Search for the cell housing the specified text and yield its [X, Y] center coordinate. 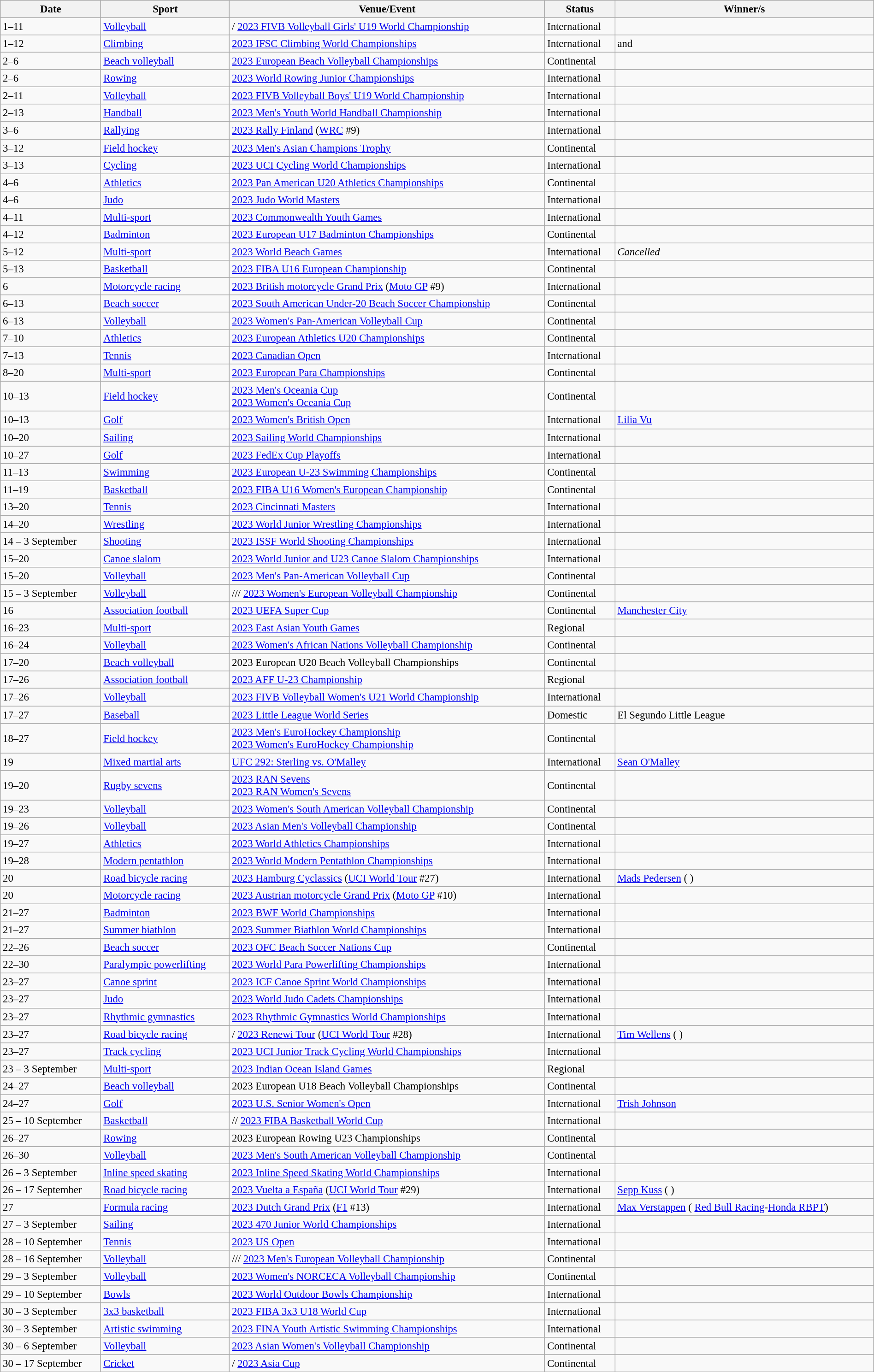
2023 Summer Biathlon World Championships [387, 930]
18–27 [51, 738]
2023 ISSF World Shooting Championships [387, 542]
2023 Dutch Grand Prix (F1 #13) [387, 1207]
2023 European Para Championships [387, 373]
8–20 [51, 373]
2023 IFSC Climbing World Championships [387, 44]
2023 World Para Powerlifting Championships [387, 965]
19–23 [51, 809]
/ 2023 FIVB Volleyball Girls' U19 World Championship [387, 27]
Paralympic powerlifting [165, 965]
2023 World Modern Pentathlon Championships [387, 861]
3x3 basketball [165, 1311]
5–13 [51, 269]
2023 Women's South American Volleyball Championship [387, 809]
3–6 [51, 130]
Formula racing [165, 1207]
26–30 [51, 1155]
Lilia Vu [744, 420]
26–27 [51, 1138]
2023 470 Junior World Championships [387, 1225]
Shooting [165, 542]
2023 FIVB Volleyball Women's U21 World Championship [387, 697]
4–11 [51, 217]
7–13 [51, 356]
Track cycling [165, 1051]
27 [51, 1207]
30 – 17 September [51, 1363]
2023 Little League World Series [387, 715]
2023 World Judo Cadets Championships [387, 1000]
2023 OFC Beach Soccer Nations Cup [387, 948]
22–30 [51, 965]
/ 2023 Renewi Tour (UCI World Tour #28) [387, 1034]
Venue/Event [387, 9]
30 – 6 September [51, 1346]
Canoe sprint [165, 982]
Max Verstappen ( Red Bull Racing-Honda RBPT) [744, 1207]
2023 FIBA U16 Women's European Championship [387, 489]
2023 World Outdoor Bowls Championship [387, 1294]
2023 Cincinnati Masters [387, 507]
Domestic [580, 715]
2023 Inline Speed Skating World Championships [387, 1173]
Swimming [165, 472]
10–27 [51, 455]
2023 FedEx Cup Playoffs [387, 455]
Inline speed skating [165, 1173]
Modern pentathlon [165, 861]
26 – 3 September [51, 1173]
2023 Men's Pan-American Volleyball Cup [387, 576]
13–20 [51, 507]
2023 European U-23 Swimming Championships [387, 472]
2023 AFF U-23 Championship [387, 680]
19–28 [51, 861]
6 [51, 286]
17–20 [51, 663]
2023 Women's British Open [387, 420]
El Segundo Little League [744, 715]
17–27 [51, 715]
2023 UCI Cycling World Championships [387, 165]
2023 European Beach Volleyball Championships [387, 61]
2023 Asian Women's Volleyball Championship [387, 1346]
Manchester City [744, 611]
29 – 3 September [51, 1277]
2023 FIBA U16 European Championship [387, 269]
22–26 [51, 948]
Baseball [165, 715]
2023 UCI Junior Track Cycling World Championships [387, 1051]
2023 UEFA Super Cup [387, 611]
15 – 3 September [51, 594]
2023 Men's EuroHockey Championship 2023 Women's EuroHockey Championship [387, 738]
2023 FINA Youth Artistic Swimming Championships [387, 1329]
2023 Asian Men's Volleyball Championship [387, 826]
2023 FIVB Volleyball Boys' U19 World Championship [387, 96]
Mixed martial arts [165, 762]
2023 Women's African Nations Volleyball Championship [387, 645]
2–13 [51, 113]
29 – 10 September [51, 1294]
28 – 10 September [51, 1242]
25 – 10 September [51, 1121]
Cycling [165, 165]
2023 Men's South American Volleyball Championship [387, 1155]
2023 US Open [387, 1242]
4–12 [51, 235]
1–11 [51, 27]
UFC 292: Sterling vs. O'Malley [387, 762]
Rallying [165, 130]
27 – 3 September [51, 1225]
/// 2023 Men's European Volleyball Championship [387, 1260]
Date [51, 9]
Climbing [165, 44]
Trish Johnson [744, 1103]
/// 2023 Women's European Volleyball Championship [387, 594]
2023 Sailing World Championships [387, 437]
14 – 3 September [51, 542]
Sean O'Malley [744, 762]
2023 Indian Ocean Island Games [387, 1069]
2023 Canadian Open [387, 356]
Wrestling [165, 524]
2023 European Athletics U20 Championships [387, 338]
2023 Men's Youth World Handball Championship [387, 113]
2023 European U17 Badminton Championships [387, 235]
2023 FIBA 3x3 U18 World Cup [387, 1311]
2023 ICF Canoe Sprint World Championships [387, 982]
Artistic swimming [165, 1329]
Tim Wellens ( ) [744, 1034]
28 – 16 September [51, 1260]
11–13 [51, 472]
19–27 [51, 843]
2023 South American Under-20 Beach Soccer Championship [387, 304]
Sport [165, 9]
2023 Rhythmic Gymnastics World Championships [387, 1017]
2023 Judo World Masters [387, 200]
2023 World Athletics Championships [387, 843]
19 [51, 762]
// 2023 FIBA Basketball World Cup [387, 1121]
Cricket [165, 1363]
23 – 3 September [51, 1069]
Handball [165, 113]
Rugby sevens [165, 785]
2023 BWF World Championships [387, 913]
16 [51, 611]
2023 European Rowing U23 Championships [387, 1138]
5–12 [51, 252]
26 – 17 September [51, 1190]
2023 RAN Sevens 2023 RAN Women's Sevens [387, 785]
2023 Vuelta a España (UCI World Tour #29) [387, 1190]
19–20 [51, 785]
3–12 [51, 148]
2023 East Asian Youth Games [387, 628]
2023 World Junior Wrestling Championships [387, 524]
2023 Women's NORCECA Volleyball Championship [387, 1277]
Sepp Kuss ( ) [744, 1190]
2023 Men's Asian Champions Trophy [387, 148]
2023 Men's Oceania Cup 2023 Women's Oceania Cup [387, 396]
2023 World Junior and U23 Canoe Slalom Championships [387, 559]
19–26 [51, 826]
3–13 [51, 165]
2023 Rally Finland (WRC #9) [387, 130]
Status [580, 9]
2023 Women's Pan-American Volleyball Cup [387, 321]
2023 European U20 Beach Volleyball Championships [387, 663]
10–20 [51, 437]
2023 British motorcycle Grand Prix (Moto GP #9) [387, 286]
2023 World Beach Games [387, 252]
Winner/s [744, 9]
2023 Pan American U20 Athletics Championships [387, 183]
2023 Austrian motorcycle Grand Prix (Moto GP #10) [387, 895]
14–20 [51, 524]
Mads Pedersen ( ) [744, 878]
Canoe slalom [165, 559]
Summer biathlon [165, 930]
1–12 [51, 44]
2023 U.S. Senior Women's Open [387, 1103]
2–11 [51, 96]
2023 Hamburg Cyclassics (UCI World Tour #27) [387, 878]
2023 European U18 Beach Volleyball Championships [387, 1086]
7–10 [51, 338]
11–19 [51, 489]
Rhythmic gymnastics [165, 1017]
Bowls [165, 1294]
2023 World Rowing Junior Championships [387, 78]
16–24 [51, 645]
16–23 [51, 628]
/ 2023 Asia Cup [387, 1363]
2023 Commonwealth Youth Games [387, 217]
Cancelled [744, 252]
and [744, 44]
